Return [X, Y] of the center of cell containing provided text 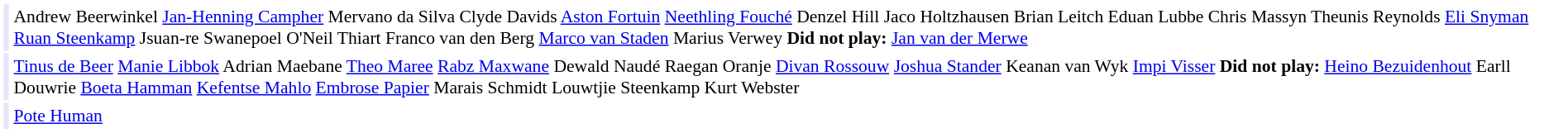
Pote Human [788, 116]
